Return the (x, y) coordinate for the center point of the cell that contains the specified text.  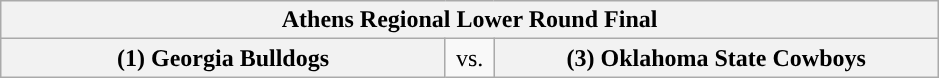
vs. (470, 58)
(1) Georgia Bulldogs (224, 58)
Athens Regional Lower Round Final (470, 20)
(3) Oklahoma State Cowboys (716, 58)
